Extract the (X, Y) coordinate from the center of the cell holding the provided text.  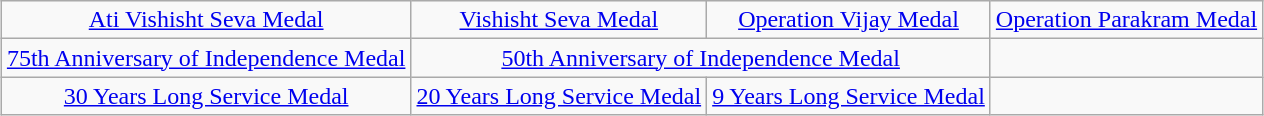
75th Anniversary of Independence Medal (206, 58)
Ati Vishisht Seva Medal (206, 20)
30 Years Long Service Medal (206, 96)
Operation Vijay Medal (849, 20)
9 Years Long Service Medal (849, 96)
50th Anniversary of Independence Medal (700, 58)
20 Years Long Service Medal (559, 96)
Operation Parakram Medal (1126, 20)
Vishisht Seva Medal (559, 20)
